Return the [x, y] coordinate for the center point of the cell that contains the specified text.  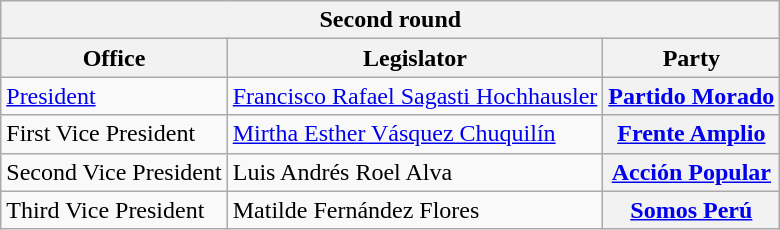
Matilde Fernández Flores [415, 210]
First Vice President [114, 134]
President [114, 96]
Somos Perú [692, 210]
Frente Amplio [692, 134]
Mirtha Esther Vásquez Chuquilín [415, 134]
Party [692, 58]
Francisco Rafael Sagasti Hochhausler [415, 96]
Acción Popular [692, 172]
Office [114, 58]
Second round [390, 20]
Luis Andrés Roel Alva [415, 172]
Legislator [415, 58]
Partido Morado [692, 96]
Second Vice President [114, 172]
Third Vice President [114, 210]
